Extract the (X, Y) coordinate from the center of the cell holding the provided text.  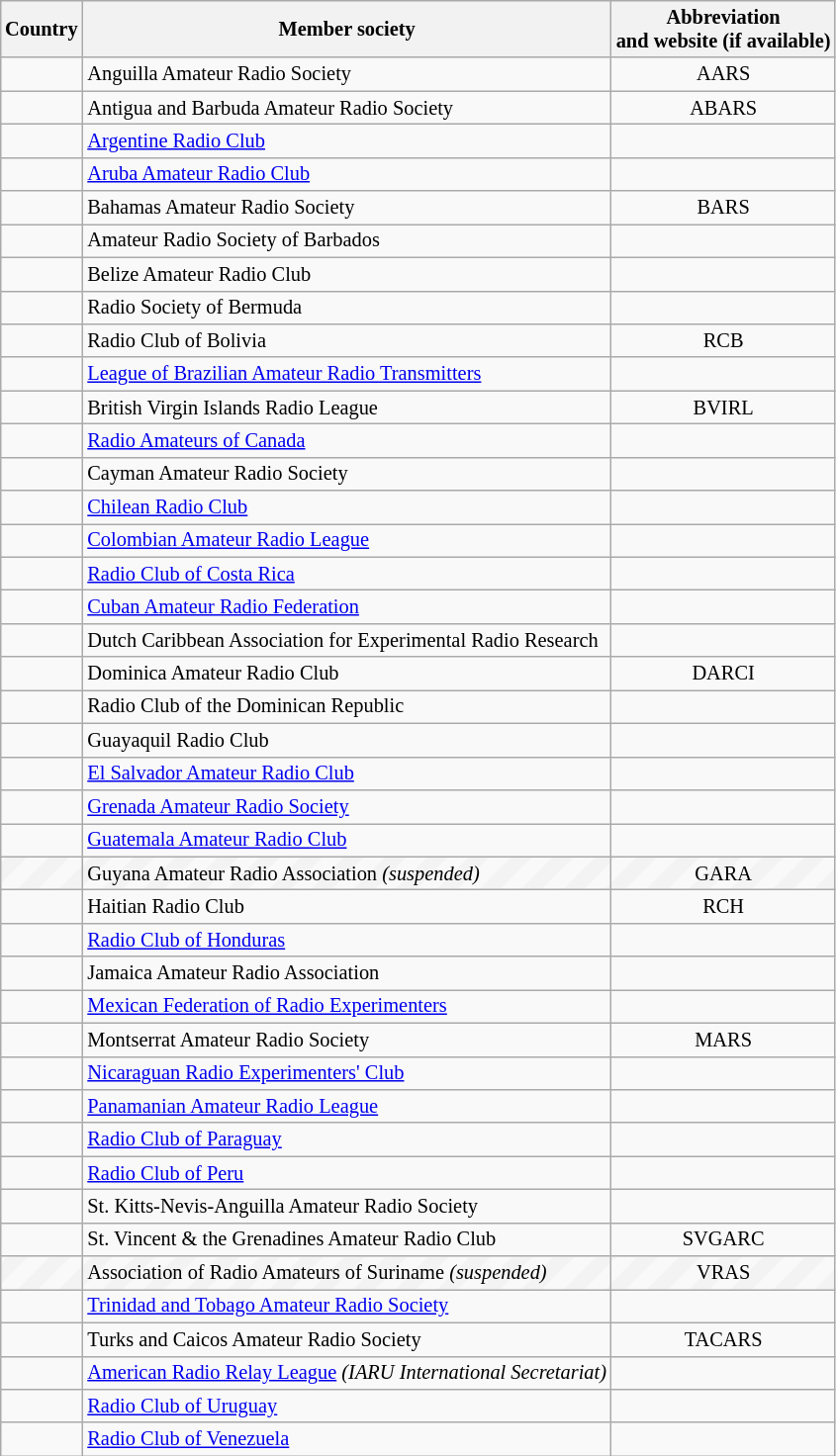
Argentine Radio Club (346, 140)
Jamaica Amateur Radio Association (346, 973)
Chilean Radio Club (346, 507)
BVIRL (724, 408)
VRAS (724, 1273)
Panamanian Amateur Radio League (346, 1106)
Radio Club of Peru (346, 1173)
Dominica Amateur Radio Club (346, 674)
Guatemala Amateur Radio Club (346, 840)
League of Brazilian Amateur Radio Transmitters (346, 374)
Radio Club of Venezuela (346, 1439)
Anguilla Amateur Radio Society (346, 74)
St. Vincent & the Grenadines Amateur Radio Club (346, 1239)
Bahamas Amateur Radio Society (346, 208)
Grenada Amateur Radio Society (346, 806)
Antigua and Barbuda Amateur Radio Society (346, 108)
St. Kitts-Nevis-Anguilla Amateur Radio Society (346, 1206)
TACARS (724, 1339)
British Virgin Islands Radio League (346, 408)
Abbreviationand website (if available) (724, 29)
El Salvador Amateur Radio Club (346, 773)
Guayaquil Radio Club (346, 740)
MARS (724, 1040)
Radio Society of Bermuda (346, 308)
Montserrat Amateur Radio Society (346, 1040)
Radio Club of Honduras (346, 940)
Trinidad and Tobago Amateur Radio Society (346, 1306)
Belize Amateur Radio Club (346, 274)
RCB (724, 340)
Country (42, 29)
Radio Club of Bolivia (346, 340)
Colombian Amateur Radio League (346, 540)
Radio Club of Uruguay (346, 1406)
ABARS (724, 108)
Aruba Amateur Radio Club (346, 174)
Turks and Caicos Amateur Radio Society (346, 1339)
SVGARC (724, 1239)
Radio Club of Paraguay (346, 1139)
GARA (724, 873)
Guyana Amateur Radio Association (suspended) (346, 873)
Nicaraguan Radio Experimenters' Club (346, 1073)
Radio Amateurs of Canada (346, 440)
Amateur Radio Society of Barbados (346, 240)
Radio Club of Costa Rica (346, 574)
Mexican Federation of Radio Experimenters (346, 1006)
Haitian Radio Club (346, 906)
BARS (724, 208)
Association of Radio Amateurs of Suriname (suspended) (346, 1273)
Radio Club of the Dominican Republic (346, 706)
Cayman Amateur Radio Society (346, 474)
Cuban Amateur Radio Federation (346, 606)
American Radio Relay League (IARU International Secretariat) (346, 1373)
Member society (346, 29)
DARCI (724, 674)
RCH (724, 906)
Dutch Caribbean Association for Experimental Radio Research (346, 640)
AARS (724, 74)
